Provide the [X, Y] coordinate of the cell's center where the given text is located.  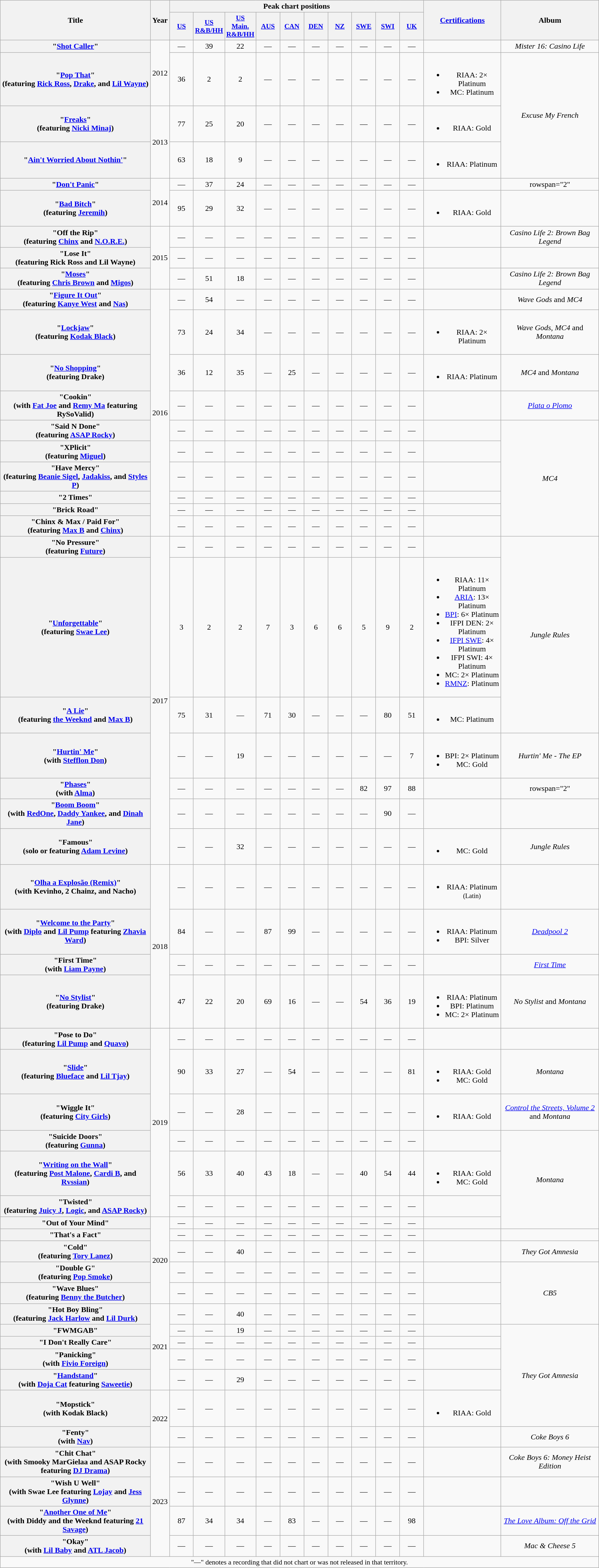
USMain.R&B/HH [240, 26]
Hurtin' Me - The EP [550, 756]
Certifications [462, 20]
BPI: 2× PlatinumMC: Gold [462, 756]
US [182, 26]
Mister 16: Casino Life [550, 46]
"Phases"(with Alma) [76, 788]
73 [182, 332]
2017 [160, 701]
31 [209, 715]
80 [388, 715]
"Moses"(featuring Chris Brown and Migos) [76, 278]
2013 [160, 142]
27 [240, 1071]
"Twisted"(featuring Juicy J, Logic, and ASAP Rocky) [76, 1206]
"Suicide Doors"(featuring Gunna) [76, 1140]
"No Shopping"(featuring Drake) [76, 372]
"Writing on the Wall"(featuring Post Malone, Cardi B, and Rvssian) [76, 1174]
SWE [363, 26]
"Welcome to the Party"(with Diplo and Lil Pump featuring Zhavia Ward) [76, 932]
UK [411, 26]
2019 [160, 1122]
Deadpool 2 [550, 932]
"FWMGAB" [76, 1330]
"Shot Caller" [76, 46]
Year [160, 20]
"Ain't Worried About Nothin'" [76, 160]
56 [182, 1174]
2012 [160, 73]
"Don't Panic" [76, 184]
Coke Boys 6: Money Heist Edition [550, 1462]
"Brick Road" [76, 510]
RIAA: PlatinumBPI: PlatinumMC: 2× Platinum [462, 1001]
First Time [550, 964]
"No Stylist"(featuring Drake) [76, 1001]
47 [182, 1001]
Excuse My French [550, 115]
71 [268, 715]
"Unforgettable"(featuring Swae Lee) [76, 627]
RIAA: 2× Platinum [462, 332]
MC4 [550, 478]
"Fenty"(with Nav) [76, 1437]
88 [411, 788]
DEN [316, 26]
82 [363, 788]
37 [209, 184]
Control the Streets, Volume 2 and Montana [550, 1112]
2022 [160, 1419]
MC: Gold [462, 847]
"Hot Boy Bling"(featuring Jack Harlow and Lil Durk) [76, 1314]
"—" denotes a recording that did not chart or was not released in that territory. [299, 1562]
SWI [388, 26]
CAN [292, 26]
Album [550, 20]
"Hurtin' Me"(with Stefflon Don) [76, 756]
16 [292, 1001]
Wave Gods and MC4 [550, 299]
"A Lie"(featuring the Weeknd and Max B) [76, 715]
"Chinx & Max / Paid For"(featuring Max B and Chinx) [76, 526]
"First Time"(with Liam Payne) [76, 964]
"Wiggle It"(featuring City Girls) [76, 1112]
"Lockjaw"(featuring Kodak Black) [76, 332]
"No Pressure"(featuring Future) [76, 547]
39 [209, 46]
RIAA: 11× PlatinumARIA: 13× PlatinumBPI: 6× PlatinumIFPI DEN: 2× PlatinumIFPI SWE: 4× PlatinumIFPI SWI: 4× PlatinumMC: 2× PlatinumRMNZ: Platinum [462, 627]
30 [292, 715]
"Double G"(featuring Pop Smoke) [76, 1272]
84 [182, 932]
"Freaks"(featuring Nicki Minaj) [76, 124]
12 [209, 372]
Peak chart positions [297, 6]
"I Don't Really Care" [76, 1342]
CB5 [550, 1293]
The Love Album: Off the Grid [550, 1521]
"Mopstick"(with Kodak Black) [76, 1408]
MC: Platinum [462, 715]
USR&B/HH [209, 26]
97 [388, 788]
"Lose It"(featuring Rick Ross and Lil Wayne) [76, 258]
5 [363, 627]
2021 [160, 1347]
95 [182, 209]
35 [240, 372]
"XPlicit"(featuring Miguel) [76, 451]
"Have Mercy"(featuring Beanie Sigel, Jadakiss, and Styles P) [76, 476]
83 [292, 1521]
Plata o Plomo [550, 405]
RIAA: Platinum (Latin) [462, 887]
AUS [268, 26]
"Wish U Well"(with Swae Lee featuring Lojay and Jess Glynne) [76, 1492]
43 [268, 1174]
77 [182, 124]
2014 [160, 202]
No Stylist and Montana [550, 1001]
RIAA: 2× PlatinumMC: Platinum [462, 79]
"Handstand"(with Doja Cat featuring Saweetie) [76, 1380]
Title [76, 20]
"Famous"(solo or featuring Adam Levine) [76, 847]
MC4 and Montana [550, 372]
69 [268, 1001]
2020 [160, 1260]
"Pop That"(featuring Rick Ross, Drake, and Lil Wayne) [76, 79]
"2 Times" [76, 497]
Coke Boys 6 [550, 1437]
"Said N Done"(featuring ASAP Rocky) [76, 431]
2018 [160, 946]
RIAA: PlatinumBPI: Silver [462, 932]
"Pose to Do"(featuring Lil Pump and Quavo) [76, 1039]
2016 [160, 413]
"Wave Blues"(featuring Benny the Butcher) [76, 1293]
NZ [340, 26]
"Chit Chat"(with Smooky MarGielaa and ASAP Rocky featuring DJ Drama) [76, 1462]
"Figure It Out"(featuring Kanye West and Nas) [76, 299]
"Olha a Explosão (Remix)"(with Kevinho, 2 Chainz, and Nacho) [76, 887]
99 [292, 932]
"Panicking"(with Fivio Foreign) [76, 1359]
"Bad Bitch"(featuring Jeremih) [76, 209]
"Okay"(with Lil Baby and ATL Jacob) [76, 1546]
"Out of Your Mind" [76, 1223]
"Off the Rip"(featuring Chinx and N.O.R.E.) [76, 237]
"Cold"(featuring Tory Lanez) [76, 1252]
"Another One of Me"(with Diddy and the Weeknd featuring 21 Savage) [76, 1521]
28 [240, 1112]
"That's a Fact" [76, 1235]
"Boom Boom"(with RedOne, Daddy Yankee, and Dinah Jane) [76, 814]
Mac & Cheese 5 [550, 1546]
98 [411, 1521]
"Cookin"(with Fat Joe and Remy Ma featuring RySoValid) [76, 405]
81 [411, 1071]
"Slide"(featuring Blueface and Lil Tjay) [76, 1071]
2015 [160, 258]
Wave Gods, MC4 and Montana [550, 332]
44 [411, 1174]
2023 [160, 1502]
63 [182, 160]
75 [182, 715]
